Search for the cell housing the specified text and yield its [x, y] center coordinate. 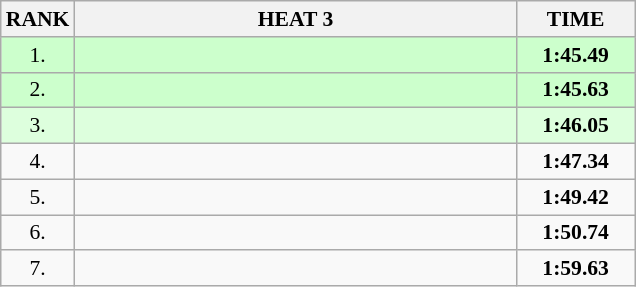
HEAT 3 [295, 19]
1:49.42 [576, 197]
2. [38, 90]
7. [38, 269]
6. [38, 233]
1:50.74 [576, 233]
1:45.63 [576, 90]
1. [38, 55]
5. [38, 197]
1:46.05 [576, 126]
4. [38, 162]
TIME [576, 19]
RANK [38, 19]
1:45.49 [576, 55]
1:47.34 [576, 162]
3. [38, 126]
1:59.63 [576, 269]
